Capture the cell that displays the provided text and extract its (X, Y) central coordinate. 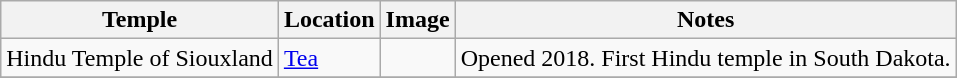
Notes (706, 20)
Temple (140, 20)
Hindu Temple of Siouxland (140, 58)
Opened 2018. First Hindu temple in South Dakota. (706, 58)
Location (329, 20)
Image (418, 20)
Tea (329, 58)
